Return the [x, y] coordinate for the center point of the cell that contains the specified text.  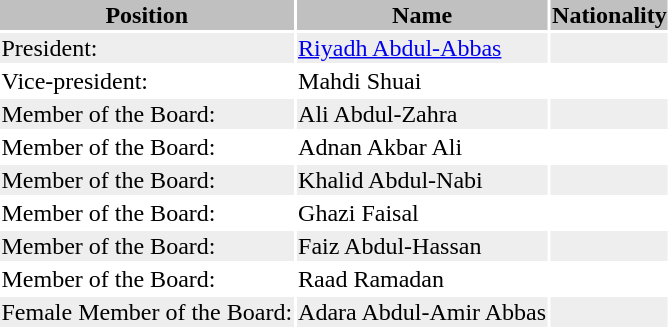
Khalid Abdul-Nabi [422, 180]
Adnan Akbar Ali [422, 147]
Name [422, 15]
Female Member of the Board: [147, 312]
President: [147, 48]
Faiz Abdul-Hassan [422, 246]
Ali Abdul-Zahra [422, 114]
Raad Ramadan [422, 279]
Ghazi Faisal [422, 213]
Mahdi Shuai [422, 81]
Vice-president: [147, 81]
Riyadh Abdul-Abbas [422, 48]
Adara Abdul-Amir Abbas [422, 312]
Position [147, 15]
